Find where the given text appears and provide that cell's center as [x, y] coordinate. 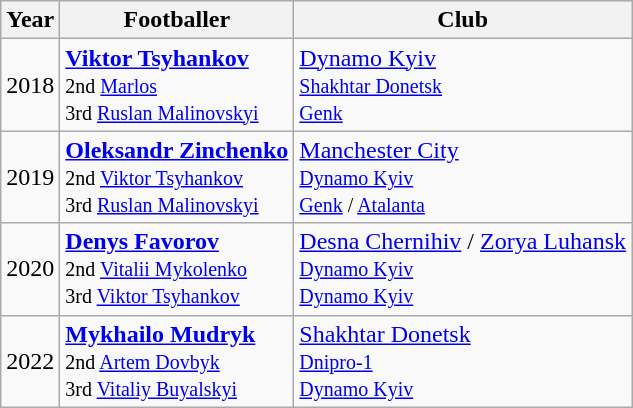
2019 [30, 177]
Viktor Tsyhankov2nd Marlos3rd Ruslan Malinovskyi [177, 85]
2018 [30, 85]
Club [463, 20]
Footballer [177, 20]
2022 [30, 361]
Dynamo Kyiv Shakhtar Donetsk Genk [463, 85]
Oleksandr Zinchenko2nd Viktor Tsyhankov3rd Ruslan Malinovskyi [177, 177]
Manchester City Dynamo Kyiv Genk / Atalanta [463, 177]
Year [30, 20]
Desna Chernihiv / Zorya Luhansk Dynamo Kyiv Dynamo Kyiv [463, 269]
Denys Favorov2nd Vitalii Mykolenko3rd Viktor Tsyhankov [177, 269]
Shakhtar Donetsk Dnipro-1 Dynamo Kyiv [463, 361]
2020 [30, 269]
Mykhailo Mudryk2nd Artem Dovbyk3rd Vitaliy Buyalskyi [177, 361]
